Identify which cell holds the provided text, then report its [X, Y] central coordinate. 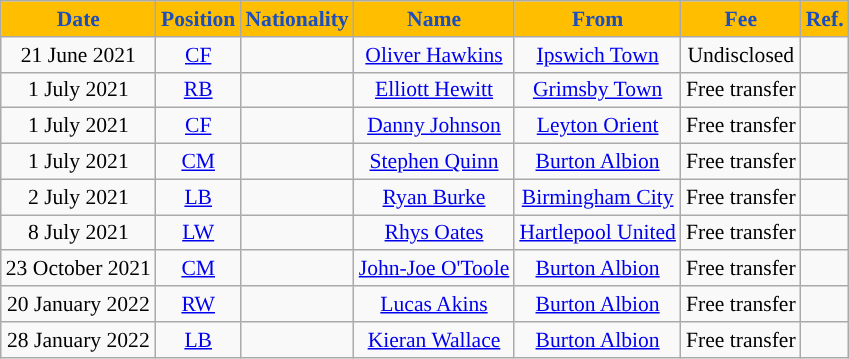
Date [78, 19]
Rhys Oates [434, 233]
Leyton Orient [598, 126]
Danny Johnson [434, 126]
Fee [741, 19]
23 October 2021 [78, 269]
Ipswich Town [598, 55]
Elliott Hewitt [434, 90]
Stephen Quinn [434, 162]
RB [198, 90]
LW [198, 233]
Ryan Burke [434, 197]
Lucas Akins [434, 304]
Nationality [296, 19]
Name [434, 19]
Oliver Hawkins [434, 55]
20 January 2022 [78, 304]
8 July 2021 [78, 233]
Undisclosed [741, 55]
28 January 2022 [78, 340]
From [598, 19]
Birmingham City [598, 197]
Position [198, 19]
Kieran Wallace [434, 340]
RW [198, 304]
21 June 2021 [78, 55]
2 July 2021 [78, 197]
Hartlepool United [598, 233]
John-Joe O'Toole [434, 269]
Ref. [825, 19]
Grimsby Town [598, 90]
